Determine the (x, y) coordinate at the center of the cell enclosing the given text.  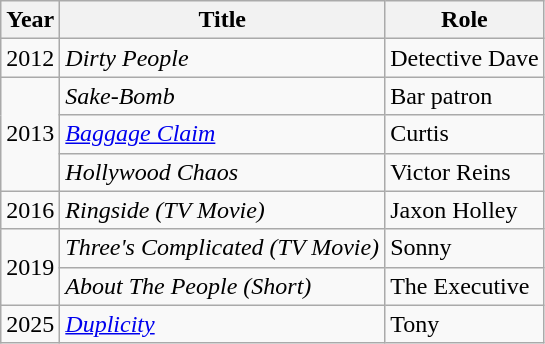
Duplicity (222, 324)
Bar patron (465, 96)
Ringside (TV Movie) (222, 210)
Baggage Claim (222, 134)
2019 (30, 267)
Role (465, 20)
2013 (30, 134)
Hollywood Chaos (222, 172)
Victor Reins (465, 172)
Detective Dave (465, 58)
Tony (465, 324)
Curtis (465, 134)
The Executive (465, 286)
2016 (30, 210)
Jaxon Holley (465, 210)
2012 (30, 58)
Three's Complicated (TV Movie) (222, 248)
Dirty People (222, 58)
About The People (Short) (222, 286)
2025 (30, 324)
Sonny (465, 248)
Sake-Bomb (222, 96)
Year (30, 20)
Title (222, 20)
